Determine the (x, y) coordinate at the center of the cell enclosing the given text.  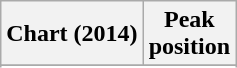
Peakposition (189, 34)
Chart (2014) (72, 34)
